Search for the cell housing the specified text and yield its [X, Y] center coordinate. 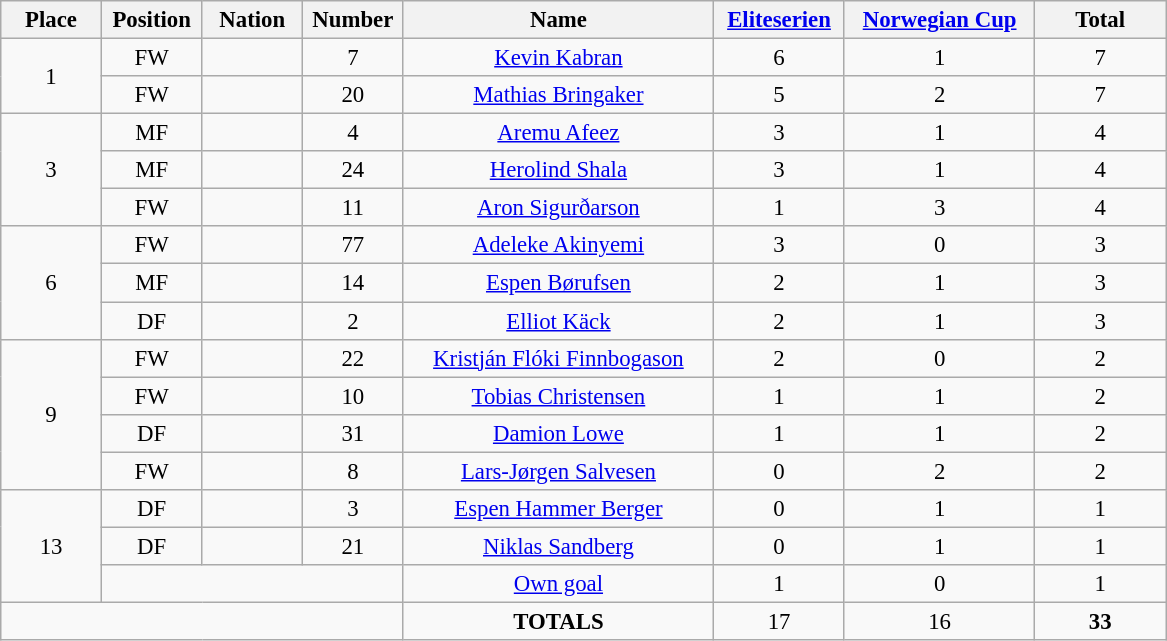
Elliot Käck [558, 321]
77 [354, 245]
Norwegian Cup [940, 20]
16 [940, 621]
20 [354, 95]
22 [354, 358]
Niklas Sandberg [558, 546]
Aron Sigurðarson [558, 208]
10 [354, 396]
Espen Børufsen [558, 283]
31 [354, 433]
Espen Hammer Berger [558, 509]
Tobias Christensen [558, 396]
Total [1100, 20]
11 [354, 208]
Own goal [558, 584]
17 [780, 621]
Number [354, 20]
Aremu Afeez [558, 133]
Mathias Bringaker [558, 95]
Damion Lowe [558, 433]
Kevin Kabran [558, 58]
Nation [252, 20]
Position [152, 20]
Kristján Flóki Finnbogason [558, 358]
Eliteserien [780, 20]
14 [354, 283]
21 [354, 546]
Herolind Shala [558, 170]
Place [52, 20]
Adeleke Akinyemi [558, 245]
5 [780, 95]
33 [1100, 621]
Name [558, 20]
13 [52, 546]
TOTALS [558, 621]
9 [52, 414]
8 [354, 471]
24 [354, 170]
Lars-Jørgen Salvesen [558, 471]
